Identify which cell holds the provided text, then report its (x, y) central coordinate. 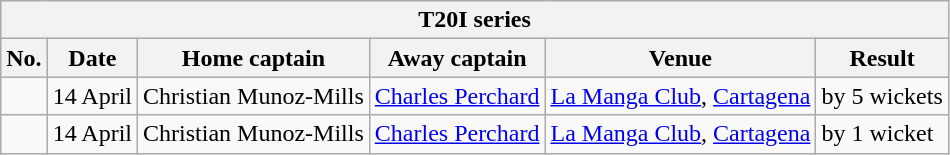
T20I series (475, 20)
by 1 wicket (882, 134)
Result (882, 58)
Home captain (254, 58)
No. (24, 58)
by 5 wickets (882, 96)
Date (92, 58)
Venue (680, 58)
Away captain (457, 58)
